Capture the cell that displays the provided text and extract its [x, y] central coordinate. 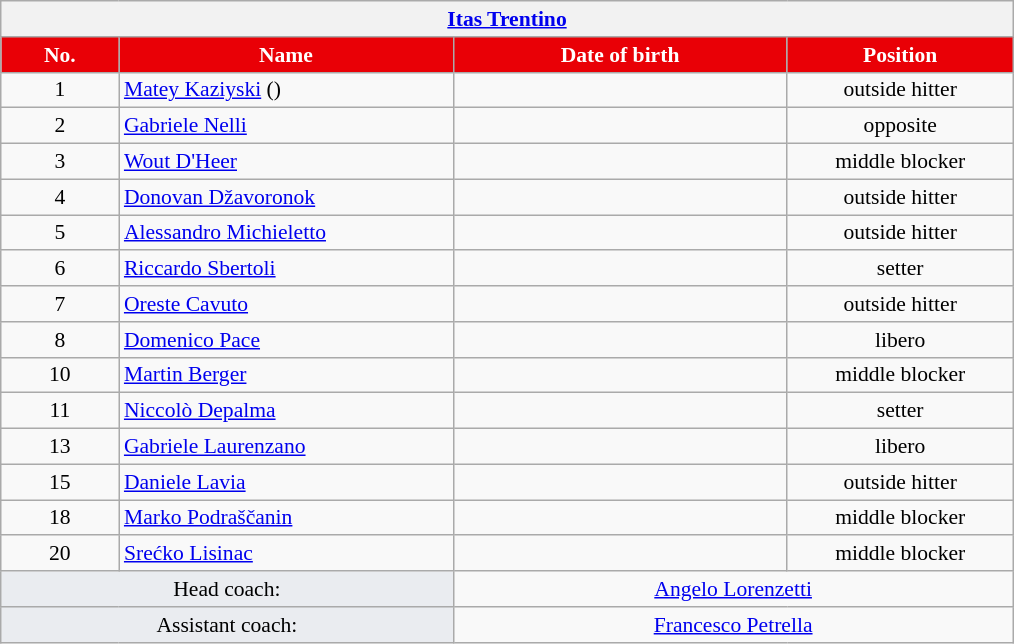
3 [60, 162]
15 [60, 482]
Date of birth [620, 55]
8 [60, 340]
Martin Berger [286, 375]
10 [60, 375]
Srećko Lisinac [286, 554]
Donovan Džavoronok [286, 197]
Francesco Petrella [733, 625]
Assistant coach: [227, 625]
Wout D'Heer [286, 162]
Daniele Lavia [286, 482]
1 [60, 90]
Domenico Pace [286, 340]
Position [900, 55]
7 [60, 304]
No. [60, 55]
11 [60, 411]
13 [60, 447]
Itas Trentino [507, 19]
Gabriele Laurenzano [286, 447]
Matey Kaziyski () [286, 90]
2 [60, 126]
Gabriele Nelli [286, 126]
opposite [900, 126]
Head coach: [227, 589]
Name [286, 55]
4 [60, 197]
Riccardo Sbertoli [286, 269]
Marko Podraščanin [286, 518]
Alessandro Michieletto [286, 233]
Angelo Lorenzetti [733, 589]
6 [60, 269]
5 [60, 233]
18 [60, 518]
Niccolò Depalma [286, 411]
Oreste Cavuto [286, 304]
20 [60, 554]
